Provide the (x, y) coordinate of the cell's center where the given text is located.  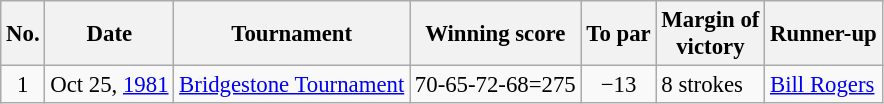
Margin ofvictory (710, 34)
Date (110, 34)
To par (618, 34)
Tournament (292, 34)
Winning score (496, 34)
Bridgestone Tournament (292, 85)
Bill Rogers (824, 85)
1 (23, 85)
Oct 25, 1981 (110, 85)
No. (23, 34)
Runner-up (824, 34)
8 strokes (710, 85)
70-65-72-68=275 (496, 85)
−13 (618, 85)
